Capture the cell that displays the provided text and extract its (X, Y) central coordinate. 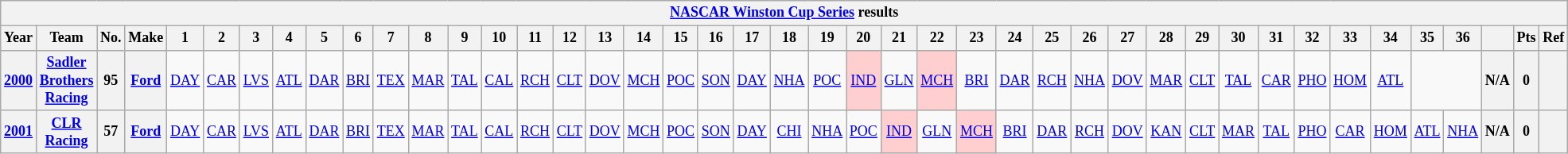
No. (111, 38)
6 (358, 38)
14 (644, 38)
Team (66, 38)
34 (1391, 38)
4 (289, 38)
Pts (1526, 38)
28 (1166, 38)
32 (1313, 38)
13 (605, 38)
24 (1015, 38)
35 (1427, 38)
29 (1203, 38)
5 (325, 38)
11 (535, 38)
17 (752, 38)
7 (391, 38)
31 (1276, 38)
33 (1351, 38)
15 (681, 38)
95 (111, 80)
CLR Racing (66, 132)
Sadler Brothers Racing (66, 80)
16 (716, 38)
1 (185, 38)
36 (1463, 38)
2 (222, 38)
3 (256, 38)
CHI (789, 132)
2001 (19, 132)
57 (111, 132)
25 (1052, 38)
8 (428, 38)
18 (789, 38)
21 (899, 38)
NASCAR Winston Cup Series results (784, 13)
KAN (1166, 132)
Year (19, 38)
30 (1239, 38)
20 (864, 38)
2000 (19, 80)
Make (146, 38)
12 (570, 38)
19 (827, 38)
26 (1090, 38)
Ref (1554, 38)
23 (977, 38)
9 (465, 38)
10 (500, 38)
22 (937, 38)
27 (1127, 38)
